Find where the given text appears and provide that cell's center as (x, y) coordinate. 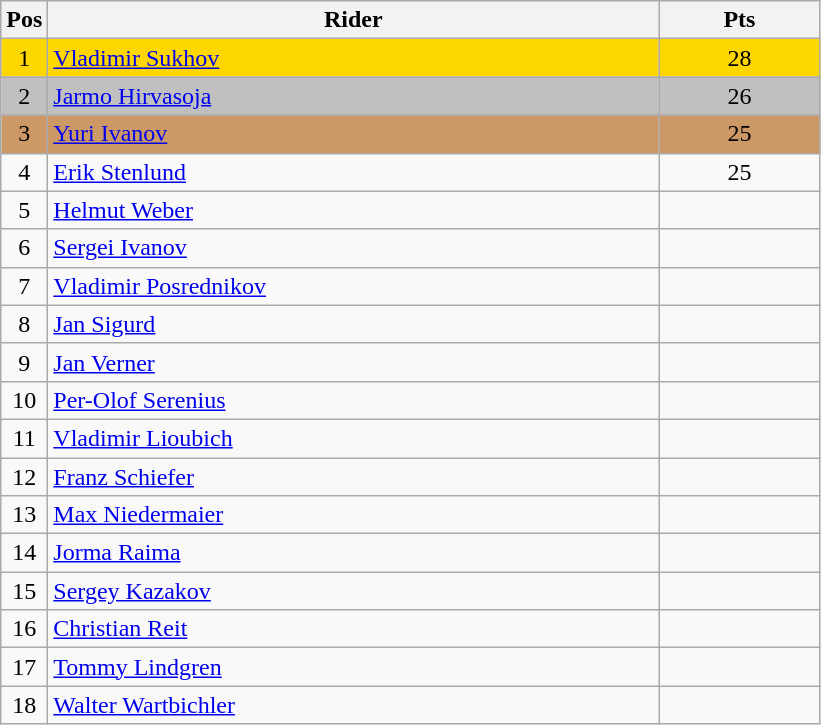
Pos (24, 20)
18 (24, 705)
5 (24, 210)
Pts (740, 20)
4 (24, 172)
14 (24, 553)
8 (24, 324)
Tommy Lindgren (354, 667)
Max Niedermaier (354, 515)
Walter Wartbichler (354, 705)
13 (24, 515)
Yuri Ivanov (354, 134)
Rider (354, 20)
Sergey Kazakov (354, 591)
16 (24, 629)
Vladimir Posrednikov (354, 286)
11 (24, 438)
17 (24, 667)
Franz Schiefer (354, 477)
1 (24, 58)
Vladimir Sukhov (354, 58)
Christian Reit (354, 629)
26 (740, 96)
10 (24, 400)
6 (24, 248)
Vladimir Lioubich (354, 438)
12 (24, 477)
2 (24, 96)
Jorma Raima (354, 553)
Helmut Weber (354, 210)
15 (24, 591)
Jan Verner (354, 362)
Sergei Ivanov (354, 248)
Jarmo Hirvasoja (354, 96)
Per-Olof Serenius (354, 400)
28 (740, 58)
9 (24, 362)
Jan Sigurd (354, 324)
Erik Stenlund (354, 172)
7 (24, 286)
3 (24, 134)
